Output the [x, y] coordinate of the center of the cell containing the given text.  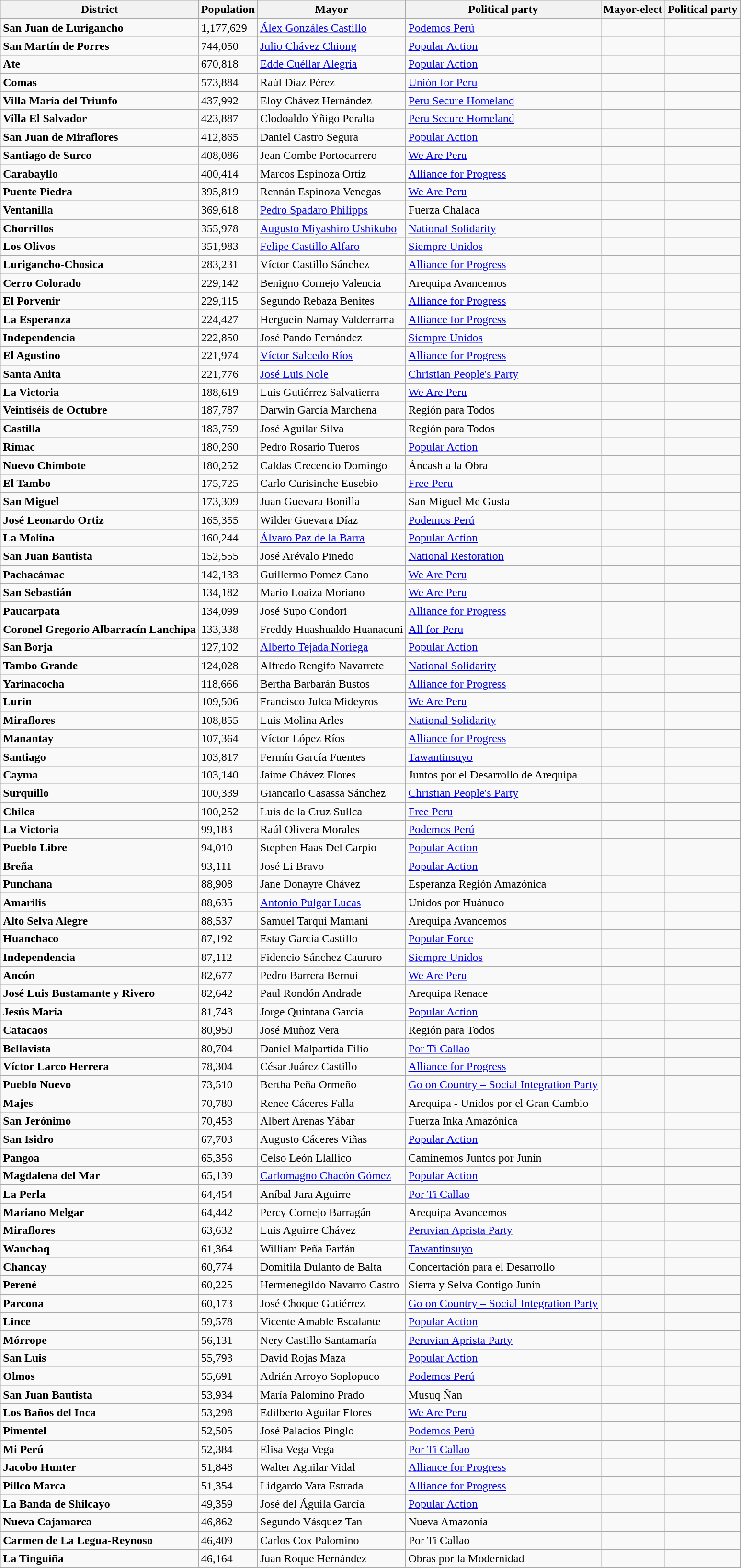
175,725 [228, 483]
188,619 [228, 392]
Santiago de Surco [100, 155]
82,677 [228, 975]
46,164 [228, 1558]
355,978 [228, 228]
Arequipa Renace [503, 993]
Samuel Tarqui Mamani [331, 921]
Luis de la Cruz Sullca [331, 812]
Carabayllo [100, 173]
Pimentel [100, 1431]
53,298 [228, 1413]
Wanchaq [100, 1249]
Rímac [100, 447]
80,950 [228, 1030]
Lidgardo Vara Estrada [331, 1486]
Felipe Castillo Alfaro [331, 247]
412,865 [228, 137]
70,453 [228, 1121]
Paul Rondón Andrade [331, 993]
46,409 [228, 1540]
53,934 [228, 1395]
Edilberto Aguilar Flores [331, 1413]
87,112 [228, 957]
222,850 [228, 338]
65,356 [228, 1158]
Walter Aguilar Vidal [331, 1467]
Vicente Amable Escalante [331, 1321]
142,133 [228, 575]
744,050 [228, 46]
283,231 [228, 265]
Olmos [100, 1376]
Guillermo Pomez Cano [331, 575]
Luis Molina Arles [331, 720]
Tambo Grande [100, 666]
Alto Selva Alegre [100, 921]
Segundo Vásquez Tan [331, 1522]
Herguein Namay Valderrama [331, 319]
José Luis Bustamante y Rivero [100, 993]
88,635 [228, 902]
La Tinguiña [100, 1558]
Jesús María [100, 1012]
78,304 [228, 1066]
El Agustino [100, 356]
Luis Aguirre Chávez [331, 1230]
Jacobo Hunter [100, 1467]
103,817 [228, 756]
Amarilis [100, 902]
El Porvenir [100, 301]
Pueblo Nuevo [100, 1084]
Carlo Curisinche Eusebio [331, 483]
Mórrope [100, 1340]
Álex Gonzáles Castillo [331, 28]
Concertación para el Desarrollo [503, 1267]
94,010 [228, 848]
573,884 [228, 82]
Ate [100, 64]
369,618 [228, 210]
Obras por la Modernidad [503, 1558]
Puente Piedra [100, 192]
670,818 [228, 64]
52,505 [228, 1431]
Fermín García Fuentes [331, 756]
Majes [100, 1103]
Juntos por el Desarrollo de Arequipa [503, 775]
Villa El Salvador [100, 119]
Pedro Barrera Bernui [331, 975]
103,140 [228, 775]
San Sebastián [100, 593]
56,131 [228, 1340]
64,442 [228, 1212]
395,819 [228, 192]
81,743 [228, 1012]
Nueva Cajamarca [100, 1522]
María Palomino Prado [331, 1395]
Fuerza Chalaca [503, 210]
65,139 [228, 1176]
Pueblo Libre [100, 848]
Los Olivos [100, 247]
60,173 [228, 1303]
Francisco Julca Mideyros [331, 702]
51,848 [228, 1467]
Raúl Olivera Morales [331, 830]
229,142 [228, 283]
Rennán Espinoza Venegas [331, 192]
133,338 [228, 629]
Mi Perú [100, 1449]
Pedro Spadaro Philipps [331, 210]
Coronel Gregorio Albarracín Lanchipa [100, 629]
Alfredo Rengifo Navarrete [331, 666]
67,703 [228, 1139]
Lurigancho-Chosica [100, 265]
Carlomagno Chacón Gómez [331, 1176]
Albert Arenas Yábar [331, 1121]
118,666 [228, 684]
107,364 [228, 738]
93,111 [228, 866]
José del Águila García [331, 1504]
60,774 [228, 1267]
David Rojas Maza [331, 1358]
180,260 [228, 447]
Lurín [100, 702]
Santiago [100, 756]
Víctor Castillo Sánchez [331, 265]
Comas [100, 82]
134,099 [228, 611]
88,908 [228, 884]
Víctor Salcedo Ríos [331, 356]
José Luis Nole [331, 374]
Ancón [100, 975]
Cayma [100, 775]
San Isidro [100, 1139]
Bertha Barbarán Bustos [331, 684]
221,974 [228, 356]
60,225 [228, 1285]
73,510 [228, 1084]
108,855 [228, 720]
49,359 [228, 1504]
61,364 [228, 1249]
Surquillo [100, 793]
Musuq Ñan [503, 1395]
National Restoration [503, 556]
Clodoaldo Ýñigo Peralta [331, 119]
Los Baños del Inca [100, 1413]
Estay García Castillo [331, 939]
55,691 [228, 1376]
Ventanilla [100, 210]
Paucarpata [100, 611]
Percy Cornejo Barragán [331, 1212]
Perené [100, 1285]
Juan Roque Hernández [331, 1558]
José Supo Condori [331, 611]
Freddy Huashualdo Huanacuni [331, 629]
165,355 [228, 519]
100,339 [228, 793]
Magdalena del Mar [100, 1176]
80,704 [228, 1048]
400,414 [228, 173]
Unidos por Huánuco [503, 902]
Luis Gutiérrez Salvatierra [331, 392]
Cerro Colorado [100, 283]
Santa Anita [100, 374]
Castilla [100, 429]
All for Peru [503, 629]
Bellavista [100, 1048]
Carmen de La Legua-Reynoso [100, 1540]
San Luis [100, 1358]
San Jerónimo [100, 1121]
109,506 [228, 702]
La Molina [100, 538]
Pedro Rosario Tueros [331, 447]
437,992 [228, 101]
Wilder Guevara Díaz [331, 519]
Lince [100, 1321]
William Peña Farfán [331, 1249]
Mario Loaiza Moriano [331, 593]
San Borja [100, 647]
Antonio Pulgar Lucas [331, 902]
Chorrillos [100, 228]
Pillco Marca [100, 1486]
Popular Force [503, 939]
Eloy Chávez Hernández [331, 101]
Áncash a la Obra [503, 465]
59,578 [228, 1321]
Augusto Cáceres Viñas [331, 1139]
Parcona [100, 1303]
351,983 [228, 247]
Álvaro Paz de la Barra [331, 538]
San Juan de Miraflores [100, 137]
Population [228, 10]
Edde Cuéllar Alegría [331, 64]
173,309 [228, 501]
229,115 [228, 301]
Elisa Vega Vega [331, 1449]
Fuerza Inka Amazónica [503, 1121]
Caminemos Juntos por Junín [503, 1158]
Sierra y Selva Contigo Junín [503, 1285]
Huanchaco [100, 939]
Mayor-elect [633, 10]
Veintiséis de Octubre [100, 410]
Daniel Castro Segura [331, 137]
José Aguilar Silva [331, 429]
San Miguel Me Gusta [503, 501]
Renee Cáceres Falla [331, 1103]
224,427 [228, 319]
Marcos Espinoza Ortiz [331, 173]
Chilca [100, 812]
José Choque Gutiérrez [331, 1303]
Daniel Malpartida Filio [331, 1048]
183,759 [228, 429]
46,862 [228, 1522]
70,780 [228, 1103]
San Juan de Lurigancho [100, 28]
La Esperanza [100, 319]
Fidencio Sánchez Caururo [331, 957]
Darwin García Marchena [331, 410]
152,555 [228, 556]
José Leonardo Ortiz [100, 519]
José Pando Fernández [331, 338]
César Juárez Castillo [331, 1066]
Hermenegildo Navarro Castro [331, 1285]
San Miguel [100, 501]
99,183 [228, 830]
Segundo Rebaza Benites [331, 301]
87,192 [228, 939]
63,632 [228, 1230]
187,787 [228, 410]
Víctor Larco Herrera [100, 1066]
88,537 [228, 921]
José Palacios Pinglo [331, 1431]
Stephen Haas Del Carpio [331, 848]
El Tambo [100, 483]
Catacaos [100, 1030]
51,354 [228, 1486]
Jaime Chávez Flores [331, 775]
Jane Donayre Chávez [331, 884]
134,182 [228, 593]
Julio Chávez Chiong [331, 46]
San Martín de Porres [100, 46]
Unión for Peru [503, 82]
55,793 [228, 1358]
408,086 [228, 155]
52,384 [228, 1449]
District [100, 10]
Domitila Dulanto de Balta [331, 1267]
124,028 [228, 666]
Esperanza Región Amazónica [503, 884]
127,102 [228, 647]
Mariano Melgar [100, 1212]
Jean Combe Portocarrero [331, 155]
José Muñoz Vera [331, 1030]
Pachacámac [100, 575]
La Banda de Shilcayo [100, 1504]
José Li Bravo [331, 866]
La Perla [100, 1194]
82,642 [228, 993]
Caldas Crecencio Domingo [331, 465]
Juan Guevara Bonilla [331, 501]
64,454 [228, 1194]
Pangoa [100, 1158]
Jorge Quintana García [331, 1012]
423,887 [228, 119]
Arequipa - Unidos por el Gran Cambio [503, 1103]
Aníbal Jara Aguirre [331, 1194]
Augusto Miyashiro Ushikubo [331, 228]
221,776 [228, 374]
Mayor [331, 10]
Manantay [100, 738]
Raúl Díaz Pérez [331, 82]
100,252 [228, 812]
Nuevo Chimbote [100, 465]
Breña [100, 866]
Adrián Arroyo Soplopuco [331, 1376]
Benigno Cornejo Valencia [331, 283]
Alberto Tejada Noriega [331, 647]
Nueva Amazonía [503, 1522]
Chancay [100, 1267]
Bertha Peña Ormeño [331, 1084]
1,177,629 [228, 28]
Carlos Cox Palomino [331, 1540]
Villa María del Triunfo [100, 101]
Punchana [100, 884]
Celso León Llallico [331, 1158]
Yarinacocha [100, 684]
160,244 [228, 538]
180,252 [228, 465]
Giancarlo Casassa Sánchez [331, 793]
Nery Castillo Santamaría [331, 1340]
Víctor López Ríos [331, 738]
José Arévalo Pinedo [331, 556]
